Capture the cell that displays the provided text and extract its (x, y) central coordinate. 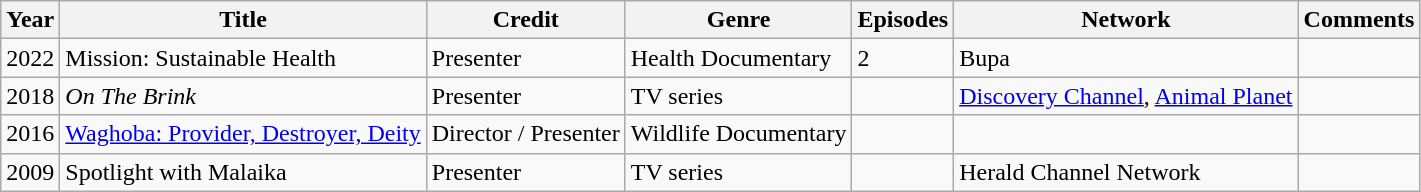
Herald Channel Network (1126, 172)
Waghoba: Provider, Destroyer, Deity (243, 134)
Mission: Sustainable Health (243, 58)
2016 (30, 134)
Health Documentary (738, 58)
Wildlife Documentary (738, 134)
Title (243, 20)
Genre (738, 20)
Comments (1359, 20)
2022 (30, 58)
On The Brink (243, 96)
Network (1126, 20)
Bupa (1126, 58)
2 (903, 58)
Episodes (903, 20)
Credit (526, 20)
2009 (30, 172)
2018 (30, 96)
Year (30, 20)
Director / Presenter (526, 134)
Spotlight with Malaika (243, 172)
Discovery Channel, Animal Planet (1126, 96)
